Determine the (X, Y) coordinate at the center of the cell enclosing the given text.  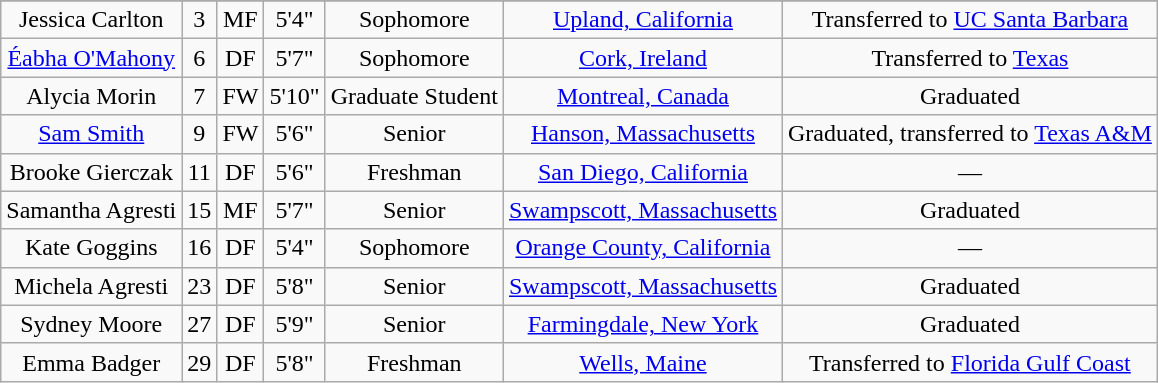
Hanson, Massachusetts (642, 134)
San Diego, California (642, 172)
Montreal, Canada (642, 96)
7 (200, 96)
Brooke Gierczak (92, 172)
Michela Agresti (92, 286)
Jessica Carlton (92, 20)
Sam Smith (92, 134)
Sydney Moore (92, 324)
23 (200, 286)
9 (200, 134)
Graduate Student (414, 96)
Emma Badger (92, 362)
6 (200, 58)
11 (200, 172)
29 (200, 362)
Kate Goggins (92, 248)
Orange County, California (642, 248)
27 (200, 324)
Alycia Morin (92, 96)
Upland, California (642, 20)
Cork, Ireland (642, 58)
Graduated, transferred to Texas A&M (970, 134)
Transferred to Florida Gulf Coast (970, 362)
Éabha O'Mahony (92, 58)
5'10" (294, 96)
Samantha Agresti (92, 210)
Wells, Maine (642, 362)
Farmingdale, New York (642, 324)
15 (200, 210)
3 (200, 20)
Transferred to Texas (970, 58)
Transferred to UC Santa Barbara (970, 20)
5'9" (294, 324)
16 (200, 248)
